Detect which cell encompasses the target text, then output its [X, Y] center coordinate. 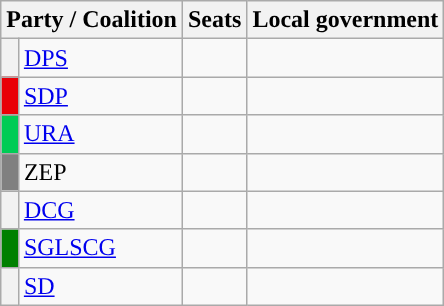
SD [100, 286]
Party / Coalition [92, 20]
SGLSCG [100, 248]
URA [100, 134]
SDP [100, 96]
DCG [100, 210]
DPS [100, 58]
Local government [346, 20]
ZEP [100, 172]
Seats [214, 20]
